Identify which cell holds the provided text, then report its [x, y] central coordinate. 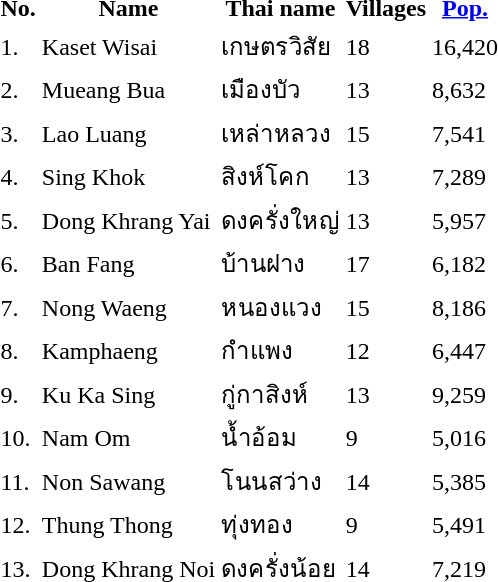
น้ำอ้อม [281, 438]
Nam Om [128, 438]
Dong Khrang Yai [128, 220]
17 [386, 264]
Kaset Wisai [128, 46]
บ้านฝาง [281, 264]
Mueang Bua [128, 90]
Kamphaeng [128, 350]
เมืองบัว [281, 90]
12 [386, 350]
หนองแวง [281, 307]
Lao Luang [128, 133]
Nong Waeng [128, 307]
Ban Fang [128, 264]
โนนสว่าง [281, 481]
14 [386, 481]
Ku Ka Sing [128, 394]
Thung Thong [128, 524]
เหล่าหลวง [281, 133]
ทุ่งทอง [281, 524]
18 [386, 46]
กำแพง [281, 350]
กู่กาสิงห์ [281, 394]
สิงห์โคก [281, 176]
Sing Khok [128, 176]
เกษตรวิสัย [281, 46]
ดงครั่งใหญ่ [281, 220]
Non Sawang [128, 481]
